Output the [x, y] coordinate of the center of the cell containing the given text.  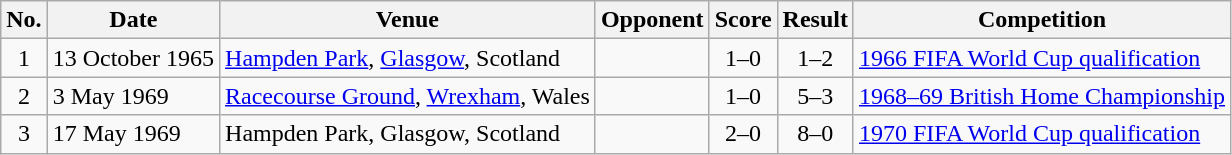
1968–69 British Home Championship [1042, 96]
1970 FIFA World Cup qualification [1042, 134]
Opponent [652, 20]
Score [743, 20]
2 [24, 96]
3 [24, 134]
1966 FIFA World Cup qualification [1042, 58]
13 October 1965 [133, 58]
8–0 [815, 134]
3 May 1969 [133, 96]
Date [133, 20]
1 [24, 58]
17 May 1969 [133, 134]
Result [815, 20]
2–0 [743, 134]
Racecourse Ground, Wrexham, Wales [408, 96]
Venue [408, 20]
1–2 [815, 58]
5–3 [815, 96]
No. [24, 20]
Competition [1042, 20]
